Identify which cell holds the provided text, then report its (x, y) central coordinate. 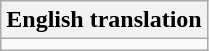
English translation (104, 20)
